Find where the given text appears and provide that cell's center as (X, Y) coordinate. 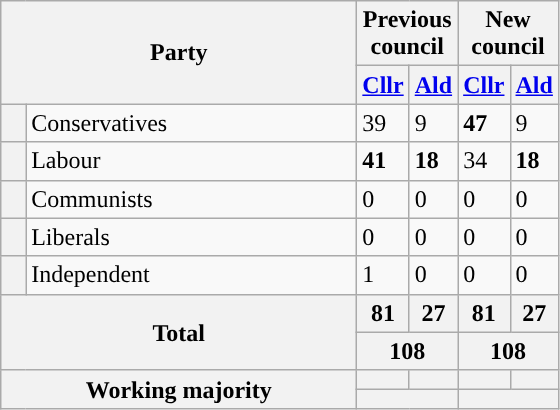
Conservatives (192, 123)
1 (383, 275)
Communists (192, 199)
Liberals (192, 237)
39 (383, 123)
Previous council (408, 34)
Labour (192, 161)
47 (484, 123)
Total (179, 332)
Independent (192, 275)
34 (484, 161)
41 (383, 161)
New council (508, 34)
Working majority (179, 389)
Party (179, 52)
